Find where the given text appears and provide that cell's center as (x, y) coordinate. 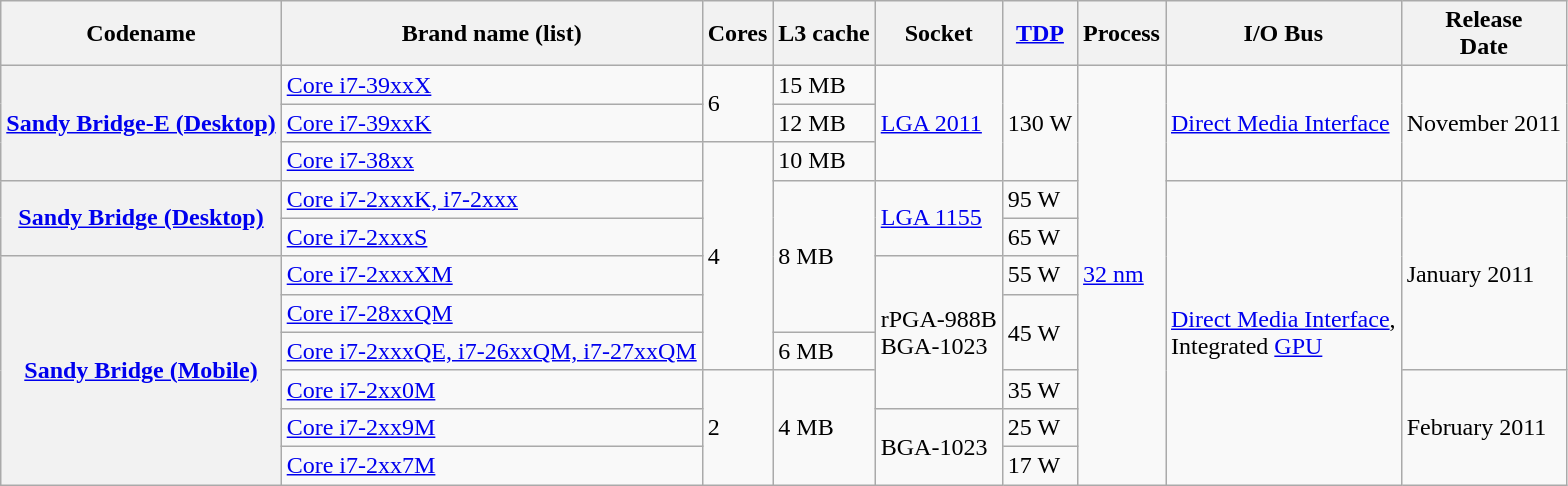
rPGA-988BBGA-1023 (938, 332)
4 MB (824, 427)
Sandy Bridge (Desktop) (141, 218)
Direct Media Interface (1284, 123)
Core i7-2xxxQE, i7-26xxQM, i7-27xxQM (492, 351)
Codename (141, 34)
12 MB (824, 123)
10 MB (824, 161)
6 MB (824, 351)
Core i7-2xxxS (492, 237)
Process (1122, 34)
Cores (738, 34)
Core i7-2xxxK, i7-2xxx (492, 199)
L3 cache (824, 34)
55 W (1040, 275)
Core i7-2xxxXM (492, 275)
ReleaseDate (1484, 34)
I/O Bus (1284, 34)
BGA-1023 (938, 446)
February 2011 (1484, 427)
Core i7-2xx0M (492, 389)
TDP (1040, 34)
95 W (1040, 199)
Brand name (list) (492, 34)
65 W (1040, 237)
32 nm (1122, 276)
Socket (938, 34)
Core i7-2xx7M (492, 465)
Core i7-28xxQM (492, 313)
Core i7-38xx (492, 161)
LGA 2011 (938, 123)
17 W (1040, 465)
Core i7-39xxX (492, 85)
Sandy Bridge-E (Desktop) (141, 123)
Direct Media Interface,Integrated GPU (1284, 332)
Core i7-2xx9M (492, 427)
8 MB (824, 256)
35 W (1040, 389)
130 W (1040, 123)
Sandy Bridge (Mobile) (141, 370)
2 (738, 427)
6 (738, 104)
January 2011 (1484, 275)
November 2011 (1484, 123)
45 W (1040, 332)
Core i7-39xxK (492, 123)
25 W (1040, 427)
15 MB (824, 85)
LGA 1155 (938, 218)
4 (738, 256)
